Return the [x, y] coordinate for the center point of the cell that contains the specified text.  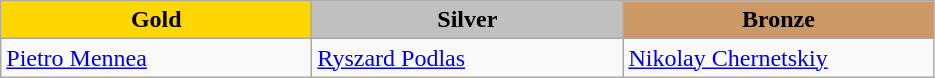
Bronze [778, 20]
Ryszard Podlas [468, 58]
Pietro Mennea [156, 58]
Gold [156, 20]
Silver [468, 20]
Nikolay Chernetskiy [778, 58]
